Search for the cell housing the specified text and yield its (x, y) center coordinate. 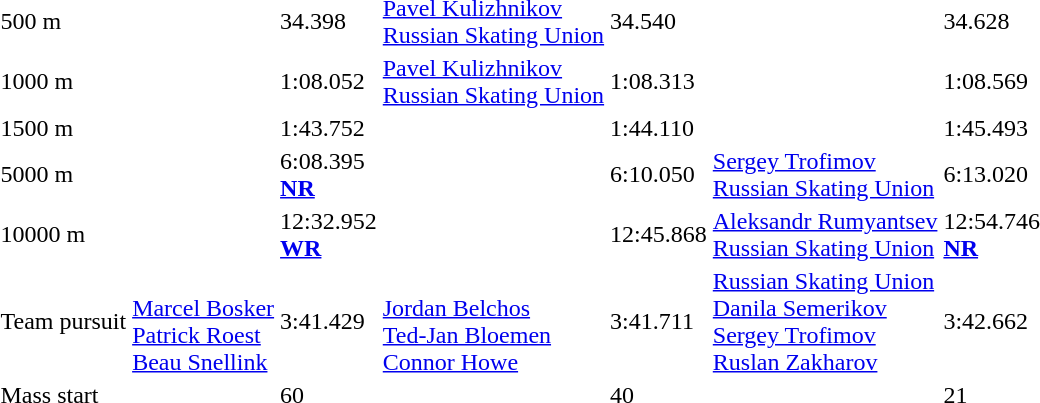
Sergey Trofimov Russian Skating Union (825, 174)
1:08.313 (659, 82)
6:08.395NR (329, 174)
Marcel BoskerPatrick RoestBeau Snellink (204, 322)
Aleksandr Rumyantsev Russian Skating Union (825, 234)
1:44.110 (659, 128)
Jordan BelchosTed-Jan BloemenConnor Howe (493, 322)
12:45.868 (659, 234)
12:32.952WR (329, 234)
6:10.050 (659, 174)
3:41.711 (659, 322)
1:43.752 (329, 128)
Russian Skating UnionDanila SemerikovSergey TrofimovRuslan Zakharov (825, 322)
Pavel Kulizhnikov Russian Skating Union (493, 82)
3:41.429 (329, 322)
1:08.052 (329, 82)
